Locate the cell with the specified text and output its (x, y) center coordinate. 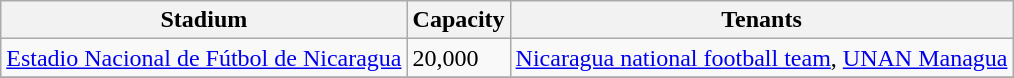
20,000 (458, 58)
Nicaragua national football team, UNAN Managua (762, 58)
Capacity (458, 20)
Tenants (762, 20)
Estadio Nacional de Fútbol de Nicaragua (204, 58)
Stadium (204, 20)
